Locate the cell with the specified text and output its [X, Y] center coordinate. 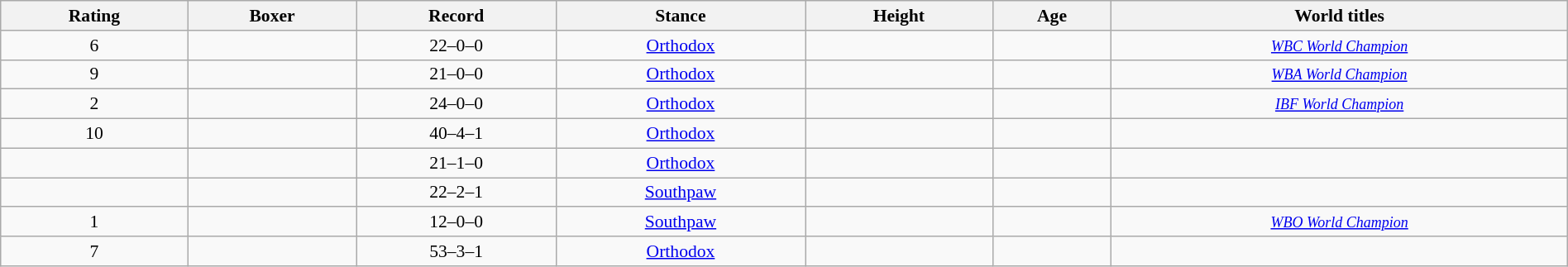
21–0–0 [457, 74]
22–0–0 [457, 45]
2 [94, 104]
IBF World Champion [1340, 104]
21–1–0 [457, 163]
WBO World Champion [1340, 222]
22–2–1 [457, 193]
WBC World Champion [1340, 45]
10 [94, 134]
Record [457, 16]
Height [899, 16]
Rating [94, 16]
World titles [1340, 16]
1 [94, 222]
Stance [680, 16]
24–0–0 [457, 104]
53–3–1 [457, 251]
7 [94, 251]
Age [1052, 16]
6 [94, 45]
12–0–0 [457, 222]
WBA World Champion [1340, 74]
Boxer [272, 16]
9 [94, 74]
40–4–1 [457, 134]
